Scan for the cell matching the given text and deliver its (x, y) coordinate at center. 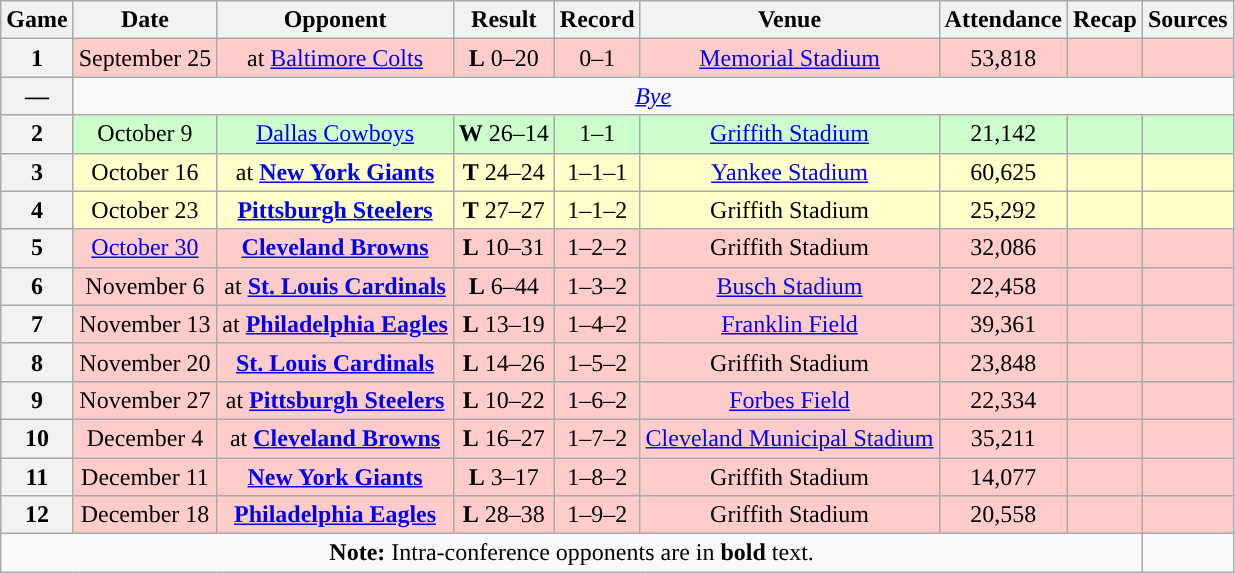
1–2–2 (597, 248)
21,142 (1003, 134)
Franklin Field (790, 324)
at Cleveland Browns (335, 438)
T 24–24 (504, 172)
1–8–2 (597, 477)
Dallas Cowboys (335, 134)
20,558 (1003, 515)
Memorial Stadium (790, 58)
November 20 (145, 362)
Cleveland Browns (335, 248)
5 (37, 248)
L 28–38 (504, 515)
Pittsburgh Steelers (335, 210)
Opponent (335, 20)
T 27–27 (504, 210)
October 9 (145, 134)
Venue (790, 20)
at Philadelphia Eagles (335, 324)
11 (37, 477)
12 (37, 515)
3 (37, 172)
10 (37, 438)
New York Giants (335, 477)
Sources (1188, 20)
Game (37, 20)
1–4–2 (597, 324)
32,086 (1003, 248)
14,077 (1003, 477)
39,361 (1003, 324)
1–6–2 (597, 400)
December 18 (145, 515)
1–5–2 (597, 362)
L 0–20 (504, 58)
L 10–22 (504, 400)
1 (37, 58)
Yankee Stadium (790, 172)
November 6 (145, 286)
Recap (1104, 20)
at New York Giants (335, 172)
October 23 (145, 210)
8 (37, 362)
Forbes Field (790, 400)
22,334 (1003, 400)
L 14–26 (504, 362)
0–1 (597, 58)
Record (597, 20)
25,292 (1003, 210)
1–9–2 (597, 515)
L 10–31 (504, 248)
6 (37, 286)
November 13 (145, 324)
23,848 (1003, 362)
L 13–19 (504, 324)
1–1–2 (597, 210)
1–7–2 (597, 438)
Attendance (1003, 20)
22,458 (1003, 286)
— (37, 96)
December 11 (145, 477)
November 27 (145, 400)
1–3–2 (597, 286)
2 (37, 134)
St. Louis Cardinals (335, 362)
1–1–1 (597, 172)
Cleveland Municipal Stadium (790, 438)
L 16–27 (504, 438)
October 30 (145, 248)
4 (37, 210)
at Pittsburgh Steelers (335, 400)
at Baltimore Colts (335, 58)
L 3–17 (504, 477)
9 (37, 400)
W 26–14 (504, 134)
Note: Intra-conference opponents are in bold text. (572, 553)
at St. Louis Cardinals (335, 286)
Date (145, 20)
53,818 (1003, 58)
35,211 (1003, 438)
L 6–44 (504, 286)
October 16 (145, 172)
Busch Stadium (790, 286)
60,625 (1003, 172)
7 (37, 324)
September 25 (145, 58)
Bye (653, 96)
Philadelphia Eagles (335, 515)
Result (504, 20)
1–1 (597, 134)
December 4 (145, 438)
